Provide the (X, Y) coordinate of the cell's center where the given text is located.  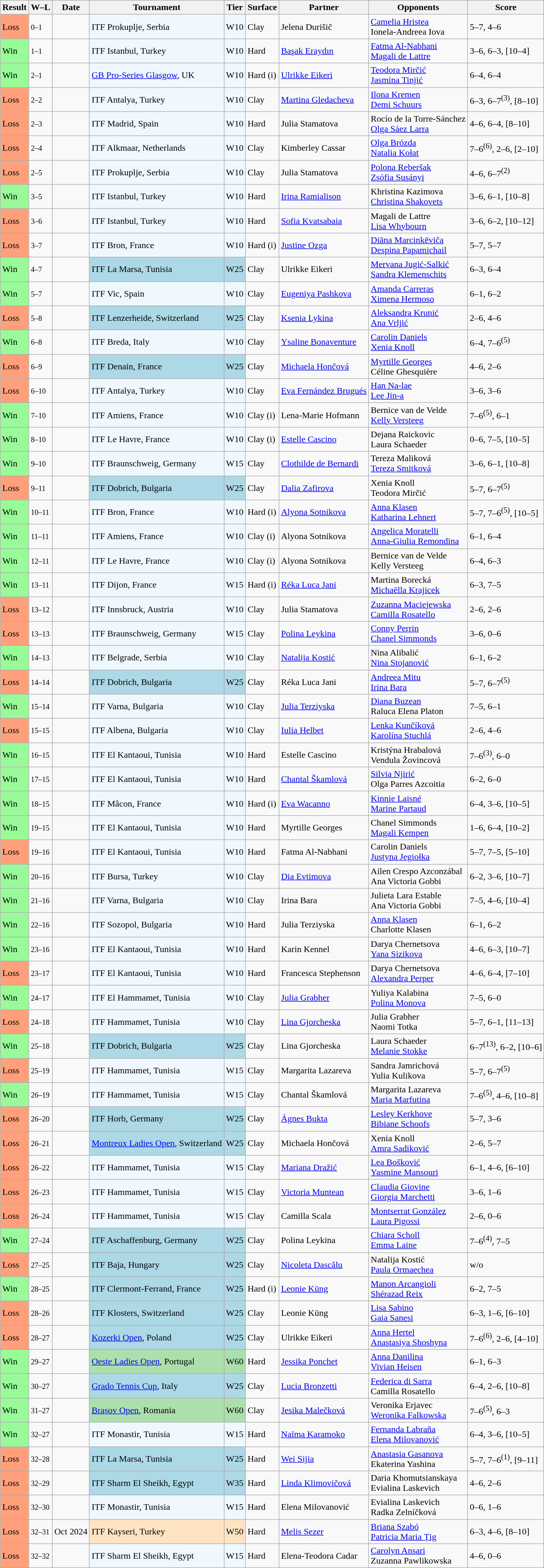
2–5 (40, 172)
ITF Belgrade, Serbia (157, 657)
Magali de Lattre Lisa Whybourn (418, 221)
12–11 (40, 560)
24–17 (40, 998)
6–2, 3–6, [10–7] (506, 876)
ITF Alkmaar, Netherlands (157, 148)
Julia Grabher Naomi Totka (418, 1021)
13–11 (40, 585)
Eva Fernández Brugués (324, 391)
7–5, 6–1 (506, 707)
3–7 (40, 245)
ITF Kayseri, Turkey (157, 1532)
1–6, 6–4, [10–2] (506, 827)
ITF Dijon, France (157, 585)
0–6, 1–6 (506, 1507)
26–22 (40, 1168)
23–16 (40, 949)
Carolin Daniels Justyna Jegiołka (418, 852)
Han Na-lae Lee Jin-a (418, 391)
10–11 (40, 512)
Kozerki Open, Poland (157, 1337)
w/o (506, 1265)
28–26 (40, 1313)
Teodora Mirčić Jasmina Tinjić (418, 75)
Montserrat González Laura Pigossi (418, 1216)
Opponents (418, 7)
ITF Sozopol, Bulgaria (157, 924)
Aleksandra Krunić Ana Vrljić (418, 318)
14–14 (40, 682)
11–11 (40, 536)
Melis Sezer (324, 1532)
30–27 (40, 1386)
Martina Gledacheva (324, 99)
Federica di Sarra Camilla Rosatello (418, 1386)
ITF Clermont-Ferrand, France (157, 1289)
ITF Albena, Bulgaria (157, 730)
Jesika Malečková (324, 1410)
18–15 (40, 804)
Camilla Scala (324, 1216)
Oct 2024 (71, 1532)
Lea Bošković Yasmine Mansouri (418, 1168)
28–25 (40, 1289)
Anna Danilina Vivian Heisen (418, 1362)
6–4, 7–6(5) (506, 342)
5–7, 4–6 (506, 27)
9–11 (40, 488)
6–2, 6–0 (506, 779)
26–19 (40, 1095)
32–30 (40, 1507)
Karin Kennel (324, 949)
Margarita Lazareva (324, 1070)
Rocío de la Torre-Sánchez Olga Sáez Larra (418, 124)
ITF Baja, Hungary (157, 1265)
Chanel Simmonds Magali Kempen (418, 827)
7–10 (40, 415)
W35 (235, 1483)
32–32 (40, 1556)
Julieta Lara Estable Ana Victoria Gobbi (418, 901)
17–15 (40, 779)
2–6, 5–7 (506, 1143)
6–9 (40, 366)
16–15 (40, 755)
Eva Wacanno (324, 804)
3–6, 1–6 (506, 1192)
Andreea Mitu Irina Bara (418, 682)
Briana Szabó Patricia Maria Țig (418, 1532)
Lenka Kunčíková Karolína Stuchlá (418, 730)
2–6, 0–6 (506, 1216)
6–3, 1–6, [6–10] (506, 1313)
5–7, 7–6(1), [9–11] (506, 1459)
Zuzanna Maciejewska Camilla Rosatello (418, 609)
Partner (324, 7)
ITF Aschaffenburg, Germany (157, 1240)
2–6, 2–6 (506, 609)
24–18 (40, 1021)
Natalija Kostić (324, 657)
4–7 (40, 269)
ITF Breda, Italy (157, 342)
Anna Hertel Anastasiya Shoshyna (418, 1337)
Olga Brózda Natalia Kołat (418, 148)
3–6 (40, 221)
Linda Klimovičová (324, 1483)
25–18 (40, 1046)
Kimberley Cassar (324, 148)
Victoria Muntean (324, 1192)
Iulia Helbet (324, 730)
Oeste Ladies Open, Portugal (157, 1362)
Wei Sijia (324, 1459)
Irina Bara (324, 901)
ITF Vic, Spain (157, 293)
Darya Chernetsova Alexandra Perper (418, 973)
Montreux Ladies Open, Switzerland (157, 1143)
Ksenia Lykina (324, 318)
23–17 (40, 973)
Veronika Erjavec Weronika Falkowska (418, 1410)
Mervana Jugić-Salkić Sandra Klemenschits (418, 269)
15–15 (40, 730)
29–27 (40, 1362)
Lisa Sabino Gaia Sanesi (418, 1313)
5–8 (40, 318)
28–27 (40, 1337)
Anna Klasen Katharina Lehnert (418, 512)
8–10 (40, 439)
Brașov Open, Romania (157, 1410)
19–15 (40, 827)
Justine Ozga (324, 245)
Myrtille Georges Céline Ghesquière (418, 366)
Nina Alibalić Nina Stojanović (418, 657)
7–6(5), 6–1 (506, 415)
0–6, 7–5, [10–5] (506, 439)
Francesca Stephenson (324, 973)
7–5, 4–6, [10–4] (506, 901)
4–6, 6–3, [10–7] (506, 949)
3–6, 3–6 (506, 391)
Clothilde de Bernardi (324, 463)
13–12 (40, 609)
20–16 (40, 876)
6–1, 6–4 (506, 536)
21–16 (40, 901)
5–7, 7–6(5), [10–5] (506, 512)
6–1, 6–3 (506, 1362)
Carolyn Ansari Zuzanna Pawlikowska (418, 1556)
Başak Eraydın (324, 51)
3–6, 6–2, [10–12] (506, 221)
13–13 (40, 633)
6–3, 4–6, [8–10] (506, 1532)
2–3 (40, 124)
W–L (40, 7)
Manon Arcangioli Shérazad Reix (418, 1289)
Carolin Daniels Xenia Knoll (418, 342)
5–7, 7–5, [5–10] (506, 852)
Laura Schaeder Melanie Stokke (418, 1046)
Polona Reberšak Zsófia Susányi (418, 172)
14–13 (40, 657)
Camelia Hristea Ionela-Andreea Iova (418, 27)
Fernanda Labraña Elena Milovanović (418, 1434)
6–2, 7–5 (506, 1289)
4–6, 6–4, [8–10] (506, 124)
Julia Grabher (324, 998)
3–6, 0–6 (506, 633)
4–6, 6–4, [7–10] (506, 973)
32–27 (40, 1434)
Natalija Kostić Paula Ormaechea (418, 1265)
25–19 (40, 1070)
9–10 (40, 463)
6–10 (40, 391)
Result (15, 7)
6–3, 6–4 (506, 269)
ITF Bursa, Turkey (157, 876)
Silvia Njirić Olga Parres Azcoitia (418, 779)
ITF El Hammamet, Tunisia (157, 998)
Lesley Kerkhove Bibiane Schoofs (418, 1119)
Tereza Maliková Tereza Smitková (418, 463)
26–24 (40, 1216)
Date (71, 7)
4–6, 6–7(2) (506, 172)
7–6(6), 2–6, [4–10] (506, 1337)
Chiara Scholl Emma Laine (418, 1240)
2–2 (40, 99)
Grado Tennis Cup, Italy (157, 1386)
Tournament (157, 7)
Khristina Kazimova Christina Shakovets (418, 196)
7–5, 6–0 (506, 998)
2–4 (40, 148)
6–3, 6–7(3), [8–10] (506, 99)
7–6(5), 4–6, [10–8] (506, 1095)
32–28 (40, 1459)
ITF Denain, France (157, 366)
Evialina Laskevich Radka Zelníčková (418, 1507)
Martina Borecká Michaëlla Krajicek (418, 585)
Diana Buzean Raluca Elena Platon (418, 707)
26–21 (40, 1143)
Ilona Kremen Demi Schuurs (418, 99)
6–7(13), 6–2, [10–6] (506, 1046)
Angelica Moratelli Anna-Giulia Remondina (418, 536)
Sandra Jamrichová Yulia Kulikova (418, 1070)
Yuliya Kalabina Polina Monova (418, 998)
26–20 (40, 1119)
Ailen Crespo Azconzábal Ana Victoria Gobbi (418, 876)
7–6(6), 2–6, [2–10] (506, 148)
Jessika Ponchet (324, 1362)
Tier (235, 7)
Fatma Al-Nabhani (324, 852)
ITF Klosters, Switzerland (157, 1313)
Elena Milovanović (324, 1507)
6–4, 6–3 (506, 560)
ITF Horb, Germany (157, 1119)
Sofia Kvatsabaia (324, 221)
Lucia Bronzetti (324, 1386)
31–27 (40, 1410)
4–6, 0–6 (506, 1556)
Dalia Zafirova (324, 488)
Naïma Karamoko (324, 1434)
6–4, 6–4 (506, 75)
Myrtille Georges (324, 827)
1–1 (40, 51)
ITF Innsbruck, Austria (157, 609)
6–3, 7–5 (506, 585)
Anastasia Gasanova Ekaterina Yashina (418, 1459)
Ysaline Bonaventure (324, 342)
Mariana Dražić (324, 1168)
3–6, 6–3, [10–4] (506, 51)
26–23 (40, 1192)
W50 (235, 1532)
Ágnes Bukta (324, 1119)
5–7 (40, 293)
GB Pro-Series Glasgow, UK (157, 75)
Nicoleta Dascălu (324, 1265)
Anna Klasen Charlotte Klasen (418, 924)
7–6(5), 6–3 (506, 1410)
Margarita Lazareva Maria Marfutina (418, 1095)
Jelena Durišič (324, 27)
6–1, 4–6, [6–10] (506, 1168)
Conny Perrin Chanel Simmonds (418, 633)
Elena-Teodora Cadar (324, 1556)
Surface (262, 7)
Kinnie Laisné Marine Partaud (418, 804)
Xenia Knoll Amra Sadiković (418, 1143)
ITF Madrid, Spain (157, 124)
22–16 (40, 924)
Darya Chernetsova Yana Sizikova (418, 949)
32–31 (40, 1532)
Dejana Raickovic Laura Schaeder (418, 439)
2–1 (40, 75)
7–6(3), 6–0 (506, 755)
Eugeniya Pashkova (324, 293)
27–24 (40, 1240)
Amanda Carreras Ximena Hermoso (418, 293)
6–8 (40, 342)
Irina Ramialison (324, 196)
6–4, 2–6, [10–8] (506, 1386)
Claudia Giovine Giorgia Marchetti (418, 1192)
3–5 (40, 196)
5–7, 6–1, [11–13] (506, 1021)
Fatma Al-Nabhani Magali de Lattre (418, 51)
Daria Khomutsianskaya Evialina Laskevich (418, 1483)
19–16 (40, 852)
ITF Mâcon, France (157, 804)
Dia Evtimova (324, 876)
Xenia Knoll Teodora Mirčić (418, 488)
15–14 (40, 707)
Kristýna Hrabalová Vendula Žovincová (418, 755)
ITF Lenzerheide, Switzerland (157, 318)
Score (506, 7)
0–1 (40, 27)
Diāna Marcinkēviča Despina Papamichail (418, 245)
7–6(4), 7–5 (506, 1240)
5–7, 5–7 (506, 245)
32–29 (40, 1483)
5–7, 3–6 (506, 1119)
27–25 (40, 1265)
Lena-Marie Hofmann (324, 415)
